Capture the cell that displays the provided text and extract its (X, Y) central coordinate. 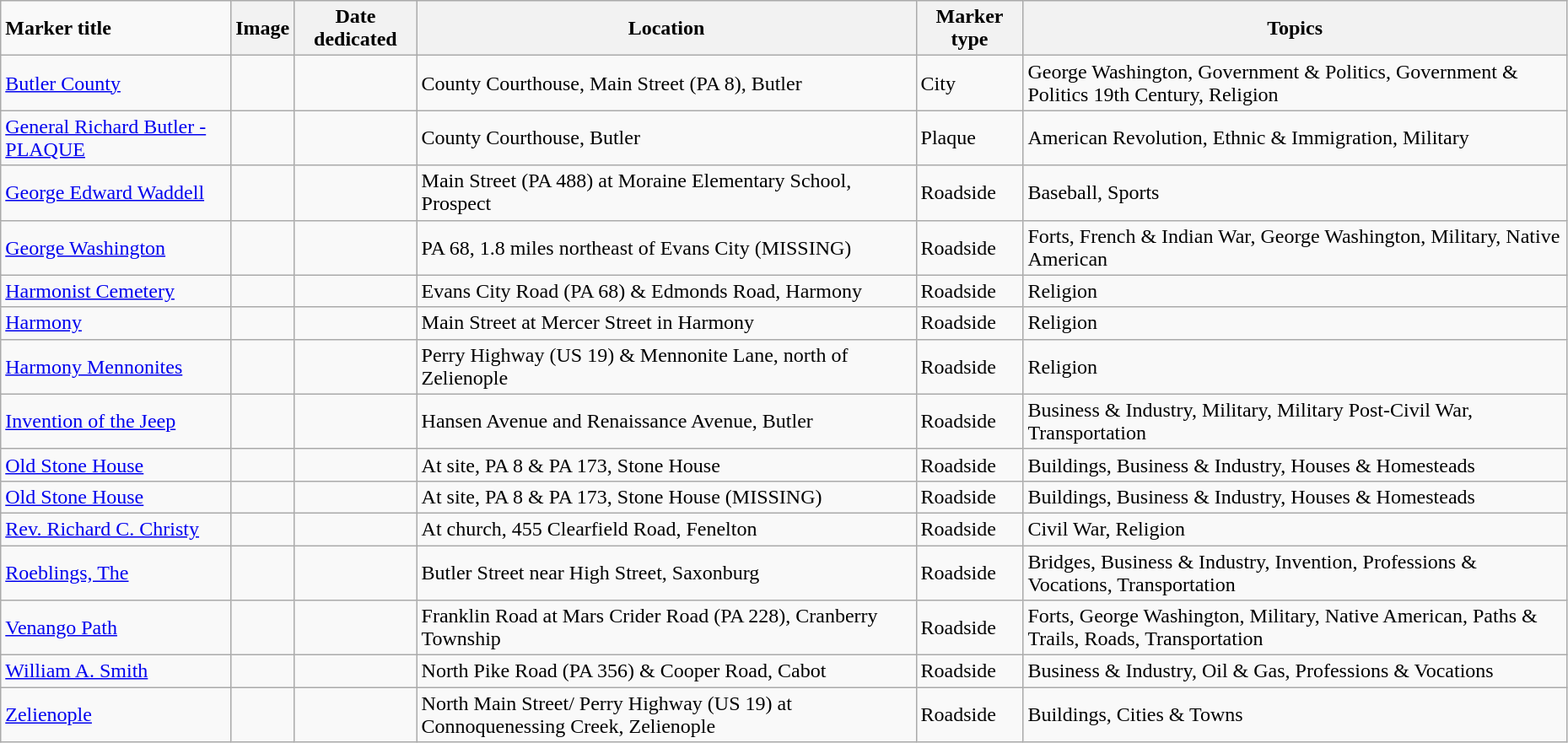
Baseball, Sports (1295, 192)
County Courthouse, Main Street (PA 8), Butler (666, 83)
Business & Industry, Oil & Gas, Professions & Vocations (1295, 671)
William A. Smith (116, 671)
General Richard Butler - PLAQUE (116, 138)
Perry Highway (US 19) & Mennonite Lane, north of Zelienople (666, 366)
Venango Path (116, 627)
Civil War, Religion (1295, 529)
Forts, George Washington, Military, Native American, Paths & Trails, Roads, Transportation (1295, 627)
Bridges, Business & Industry, Invention, Professions & Vocations, Transportation (1295, 572)
Butler Street near High Street, Saxonburg (666, 572)
Invention of the Jeep (116, 422)
Buildings, Cities & Towns (1295, 715)
North Pike Road (PA 356) & Cooper Road, Cabot (666, 671)
Marker type (970, 29)
PA 68, 1.8 miles northeast of Evans City (MISSING) (666, 248)
Harmony Mennonites (116, 366)
Image (263, 29)
Evans City Road (PA 68) & Edmonds Road, Harmony (666, 291)
George Washington (116, 248)
At site, PA 8 & PA 173, Stone House (MISSING) (666, 497)
Zelienople (116, 715)
George Edward Waddell (116, 192)
Forts, French & Indian War, George Washington, Military, Native American (1295, 248)
Main Street (PA 488) at Moraine Elementary School, Prospect (666, 192)
North Main Street/ Perry Highway (US 19) at Connoquenessing Creek, Zelienople (666, 715)
Date dedicated (356, 29)
Harmony (116, 323)
Roeblings, The (116, 572)
Marker title (116, 29)
County Courthouse, Butler (666, 138)
Harmonist Cemetery (116, 291)
Plaque (970, 138)
George Washington, Government & Politics, Government & Politics 19th Century, Religion (1295, 83)
Franklin Road at Mars Crider Road (PA 228), Cranberry Township (666, 627)
Hansen Avenue and Renaissance Avenue, Butler (666, 422)
City (970, 83)
Butler County (116, 83)
Business & Industry, Military, Military Post-Civil War, Transportation (1295, 422)
Main Street at Mercer Street in Harmony (666, 323)
Topics (1295, 29)
American Revolution, Ethnic & Immigration, Military (1295, 138)
At church, 455 Clearfield Road, Fenelton (666, 529)
Rev. Richard C. Christy (116, 529)
Location (666, 29)
At site, PA 8 & PA 173, Stone House (666, 465)
